Scan for the cell matching the given text and deliver its [x, y] coordinate at center. 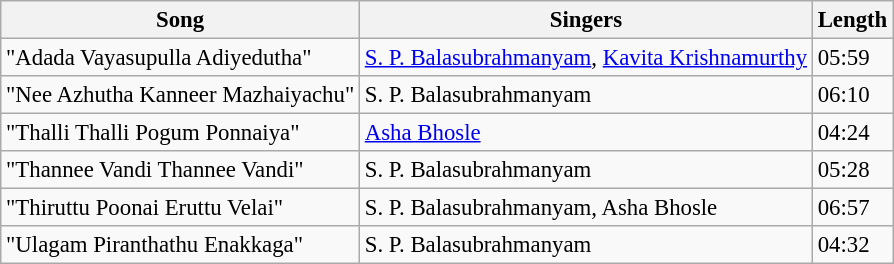
"Thiruttu Poonai Eruttu Velai" [180, 208]
Asha Bhosle [586, 133]
"Ulagam Piranthathu Enakkaga" [180, 245]
04:24 [852, 133]
05:59 [852, 58]
Singers [586, 20]
"Adada Vayasupulla Adiyedutha" [180, 58]
06:57 [852, 208]
S. P. Balasubrahmanyam, Kavita Krishnamurthy [586, 58]
"Thalli Thalli Pogum Ponnaiya" [180, 133]
06:10 [852, 95]
S. P. Balasubrahmanyam, Asha Bhosle [586, 208]
04:32 [852, 245]
"Thannee Vandi Thannee Vandi" [180, 170]
Song [180, 20]
Length [852, 20]
05:28 [852, 170]
"Nee Azhutha Kanneer Mazhaiyachu" [180, 95]
